Locate the cell with the specified text and output its [x, y] center coordinate. 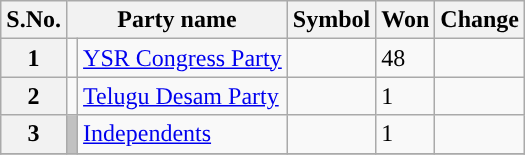
3 [34, 134]
48 [406, 58]
Won [406, 20]
2 [34, 96]
Telugu Desam Party [183, 96]
Symbol [331, 20]
S.No. [34, 20]
Change [480, 20]
Independents [183, 134]
Party name [176, 20]
YSR Congress Party [183, 58]
